Return the [x, y] coordinate for the center point of the cell that contains the specified text.  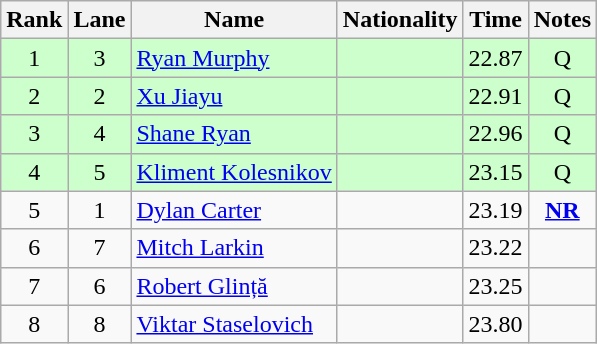
23.19 [496, 210]
Shane Ryan [234, 134]
Kliment Kolesnikov [234, 172]
23.80 [496, 324]
Time [496, 20]
Rank [34, 20]
22.87 [496, 58]
Mitch Larkin [234, 248]
Lane [100, 20]
NR [562, 210]
Viktar Staselovich [234, 324]
Ryan Murphy [234, 58]
Name [234, 20]
Nationality [400, 20]
22.91 [496, 96]
23.15 [496, 172]
Notes [562, 20]
22.96 [496, 134]
23.25 [496, 286]
Xu Jiayu [234, 96]
Robert Glință [234, 286]
Dylan Carter [234, 210]
23.22 [496, 248]
